Return (X, Y) of the center of cell containing provided text 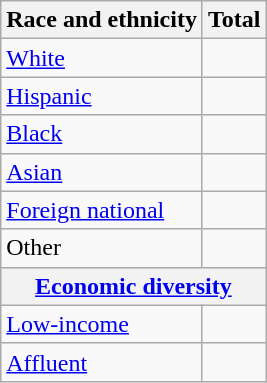
Black (102, 134)
Hispanic (102, 96)
Foreign national (102, 210)
Other (102, 248)
Asian (102, 172)
Race and ethnicity (102, 20)
White (102, 58)
Economic diversity (134, 286)
Total (234, 20)
Affluent (102, 362)
Low-income (102, 324)
